Find where the given text appears and provide that cell's center as [x, y] coordinate. 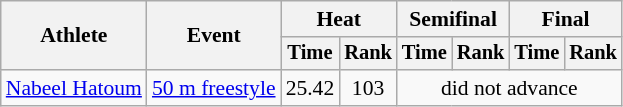
did not advance [510, 88]
50 m freestyle [214, 88]
Athlete [74, 36]
Nabeel Hatoum [74, 88]
Final [565, 19]
Event [214, 36]
25.42 [310, 88]
Heat [339, 19]
Semifinal [453, 19]
103 [368, 88]
